For the text-containing cell, return its midpoint in [x, y] coordinate format. 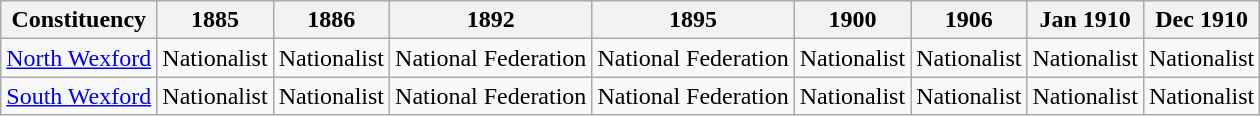
1906 [969, 20]
1885 [215, 20]
Jan 1910 [1085, 20]
South Wexford [79, 96]
1892 [491, 20]
Constituency [79, 20]
1900 [852, 20]
North Wexford [79, 58]
1895 [693, 20]
1886 [331, 20]
Dec 1910 [1201, 20]
